Determine the [x, y] coordinate at the center of the cell enclosing the given text.  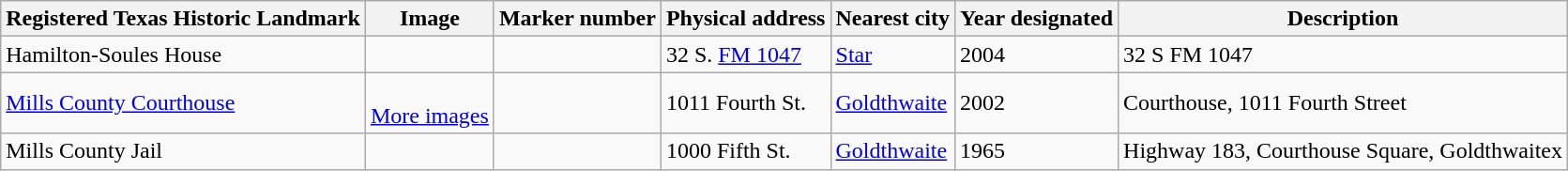
Year designated [1037, 19]
Hamilton-Soules House [184, 54]
32 S FM 1047 [1344, 54]
More images [430, 103]
Registered Texas Historic Landmark [184, 19]
1965 [1037, 151]
2002 [1037, 103]
2004 [1037, 54]
Mills County Courthouse [184, 103]
Star [893, 54]
Mills County Jail [184, 151]
1000 Fifth St. [745, 151]
Image [430, 19]
Marker number [577, 19]
32 S. FM 1047 [745, 54]
1011 Fourth St. [745, 103]
Highway 183, Courthouse Square, Goldthwaitex [1344, 151]
Description [1344, 19]
Physical address [745, 19]
Nearest city [893, 19]
Courthouse, 1011 Fourth Street [1344, 103]
